Identify which cell holds the provided text, then report its (X, Y) central coordinate. 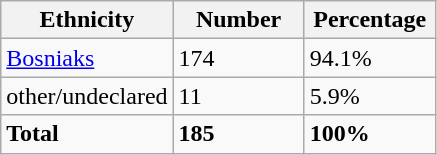
185 (238, 134)
Number (238, 20)
Ethnicity (87, 20)
5.9% (370, 96)
94.1% (370, 58)
Percentage (370, 20)
11 (238, 96)
100% (370, 134)
174 (238, 58)
Total (87, 134)
other/undeclared (87, 96)
Bosniaks (87, 58)
